Output the (x, y) coordinate of the center of the cell containing the given text.  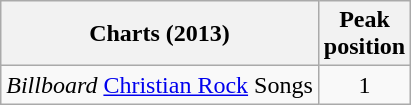
Billboard Christian Rock Songs (160, 85)
Charts (2013) (160, 34)
Peakposition (364, 34)
1 (364, 85)
